Determine the (x, y) coordinate at the center of the cell enclosing the given text.  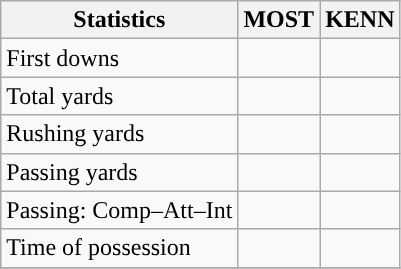
Rushing yards (120, 134)
Time of possession (120, 248)
Passing: Comp–Att–Int (120, 210)
Total yards (120, 96)
Statistics (120, 20)
KENN (360, 20)
First downs (120, 58)
MOST (279, 20)
Passing yards (120, 172)
